Output the (x, y) coordinate of the center of the cell containing the given text.  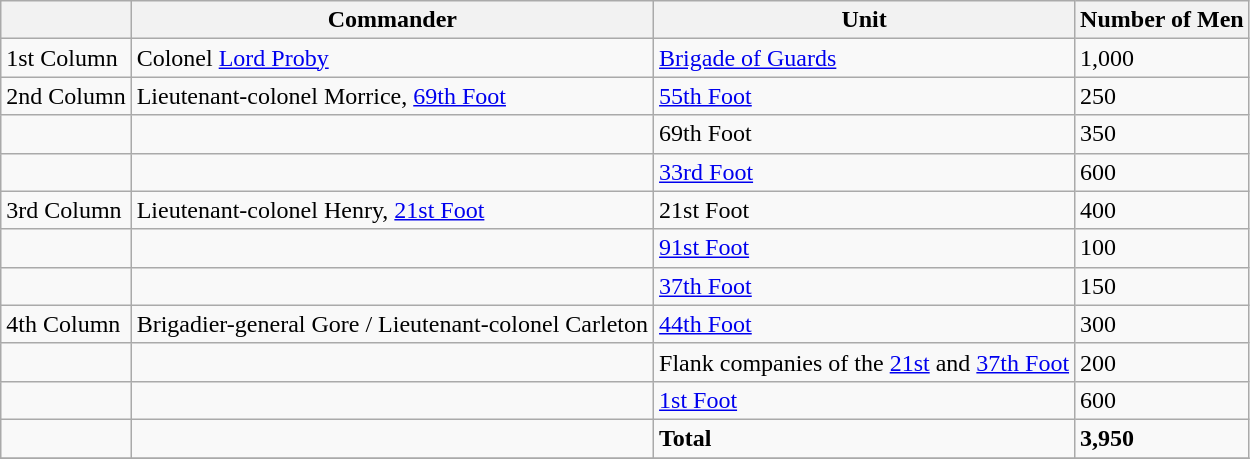
150 (1162, 286)
1st Column (66, 58)
Total (864, 438)
2nd Column (66, 96)
Number of Men (1162, 20)
Brigadier-general Gore / Lieutenant-colonel Carleton (392, 324)
21st Foot (864, 210)
Brigade of Guards (864, 58)
Lieutenant-colonel Morrice, 69th Foot (392, 96)
Lieutenant-colonel Henry, 21st Foot (392, 210)
300 (1162, 324)
200 (1162, 362)
33rd Foot (864, 172)
37th Foot (864, 286)
3,950 (1162, 438)
100 (1162, 248)
55th Foot (864, 96)
3rd Column (66, 210)
350 (1162, 134)
4th Column (66, 324)
1,000 (1162, 58)
44th Foot (864, 324)
Colonel Lord Proby (392, 58)
400 (1162, 210)
Unit (864, 20)
Flank companies of the 21st and 37th Foot (864, 362)
250 (1162, 96)
69th Foot (864, 134)
Commander (392, 20)
91st Foot (864, 248)
1st Foot (864, 400)
